Determine the (x, y) coordinate at the center of the cell enclosing the given text.  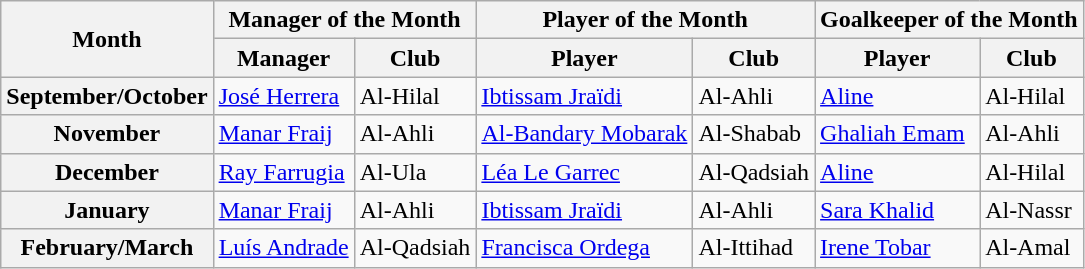
Francisca Ordega (584, 248)
Al-Amal (1032, 248)
Irene Tobar (898, 248)
Ghaliah Emam (898, 134)
November (107, 134)
Ray Farrugia (284, 172)
Month (107, 39)
Léa Le Garrec (584, 172)
Manager of the Month (344, 20)
Al-Ittihad (754, 248)
Al-Ula (415, 172)
Al-Nassr (1032, 210)
December (107, 172)
September/October (107, 96)
February/March (107, 248)
José Herrera (284, 96)
Goalkeeper of the Month (950, 20)
Al-Shabab (754, 134)
Al-Bandary Mobarak (584, 134)
Player of the Month (646, 20)
Sara Khalid (898, 210)
January (107, 210)
Luís Andrade (284, 248)
Manager (284, 58)
